Identify which cell holds the provided text, then report its [x, y] central coordinate. 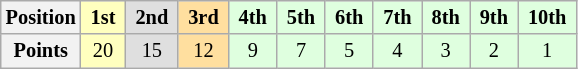
20 [104, 51]
7th [397, 17]
9 [253, 51]
Points [41, 51]
4 [397, 51]
1st [104, 17]
4th [253, 17]
12 [203, 51]
3 [446, 51]
8th [446, 17]
5th [301, 17]
10th [547, 17]
9th [494, 17]
2 [494, 51]
1 [547, 51]
15 [152, 51]
Position [41, 17]
2nd [152, 17]
5 [349, 51]
3rd [203, 17]
6th [349, 17]
7 [301, 51]
